Locate the cell with the specified text and output its [X, Y] center coordinate. 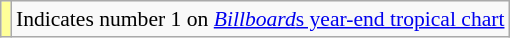
Indicates number 1 on Billboards year-end tropical chart [260, 19]
